Return the (X, Y) coordinate for the center point of the cell that contains the specified text.  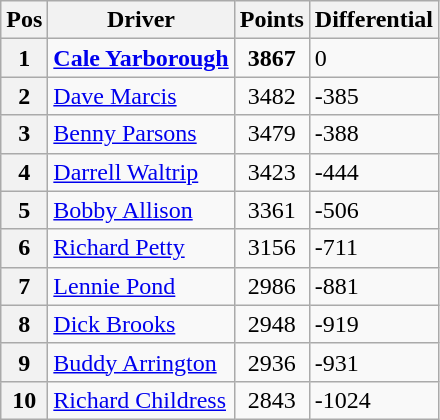
Pos (24, 20)
3423 (272, 172)
6 (24, 248)
-444 (374, 172)
Bobby Allison (141, 210)
-388 (374, 134)
-931 (374, 362)
Driver (141, 20)
Lennie Pond (141, 286)
Dave Marcis (141, 96)
9 (24, 362)
3867 (272, 58)
Dick Brooks (141, 324)
-919 (374, 324)
Richard Childress (141, 400)
-385 (374, 96)
-1024 (374, 400)
Differential (374, 20)
5 (24, 210)
3479 (272, 134)
3361 (272, 210)
Buddy Arrington (141, 362)
8 (24, 324)
2 (24, 96)
0 (374, 58)
2843 (272, 400)
10 (24, 400)
3482 (272, 96)
-711 (374, 248)
2948 (272, 324)
2936 (272, 362)
Richard Petty (141, 248)
1 (24, 58)
4 (24, 172)
Points (272, 20)
Cale Yarborough (141, 58)
-881 (374, 286)
Darrell Waltrip (141, 172)
-506 (374, 210)
2986 (272, 286)
3 (24, 134)
Benny Parsons (141, 134)
3156 (272, 248)
7 (24, 286)
